Return the (x, y) coordinate for the center point of the cell that contains the specified text.  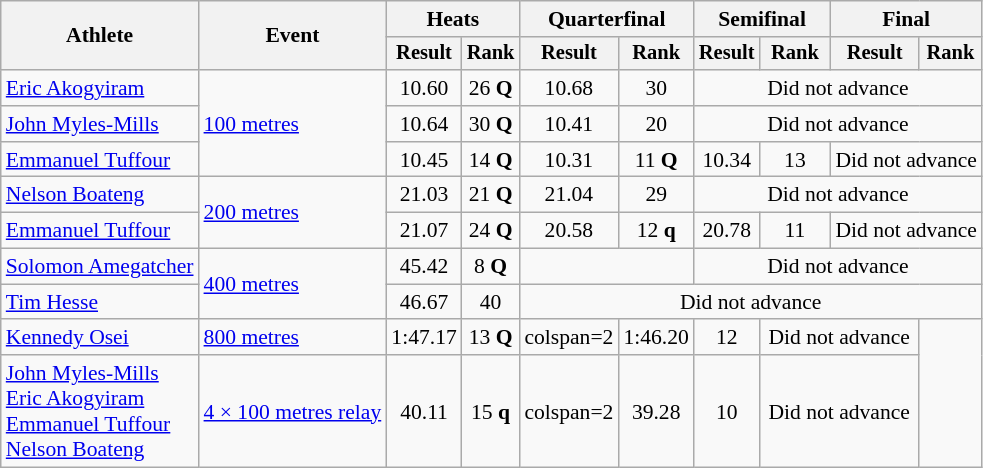
10 (727, 411)
200 metres (293, 212)
20.78 (727, 231)
30 Q (491, 124)
11 Q (656, 160)
Quarterfinal (606, 19)
10.41 (568, 124)
21.04 (568, 195)
40 (491, 302)
John Myles-MillsEric AkogyiramEmmanuel TuffourNelson Boateng (100, 411)
Eric Akogyiram (100, 88)
Heats (452, 19)
Athlete (100, 36)
8 Q (491, 267)
400 metres (293, 284)
Event (293, 36)
10.34 (727, 160)
Nelson Boateng (100, 195)
46.67 (424, 302)
15 q (491, 411)
13 (794, 160)
Kennedy Osei (100, 338)
24 Q (491, 231)
26 Q (491, 88)
39.28 (656, 411)
13 Q (491, 338)
Final (906, 19)
12 (727, 338)
20.58 (568, 231)
11 (794, 231)
20 (656, 124)
100 metres (293, 124)
14 Q (491, 160)
10.31 (568, 160)
10.68 (568, 88)
Tim Hesse (100, 302)
29 (656, 195)
21.07 (424, 231)
4 × 100 metres relay (293, 411)
Solomon Amegatcher (100, 267)
1:46.20 (656, 338)
10.45 (424, 160)
45.42 (424, 267)
John Myles-Mills (100, 124)
30 (656, 88)
40.11 (424, 411)
21 Q (491, 195)
10.64 (424, 124)
21.03 (424, 195)
Semifinal (762, 19)
800 metres (293, 338)
12 q (656, 231)
1:47.17 (424, 338)
10.60 (424, 88)
